Detect which cell encompasses the target text, then output its (x, y) center coordinate. 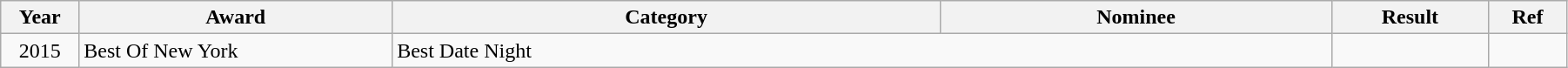
Best Date Night (862, 51)
Award (236, 17)
Year (40, 17)
Category (667, 17)
Nominee (1136, 17)
Best Of New York (236, 51)
2015 (40, 51)
Result (1410, 17)
Ref (1527, 17)
